Locate the cell with the specified text and output its (X, Y) center coordinate. 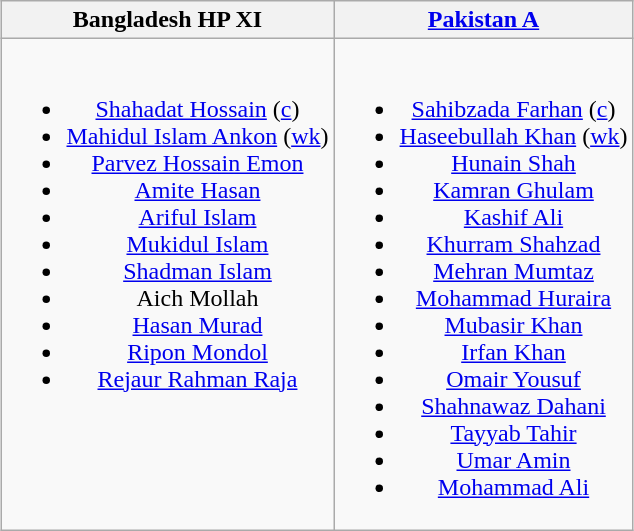
Pakistan A (484, 20)
Bangladesh HP XI (168, 20)
